Locate the cell with the specified text and output its [X, Y] center coordinate. 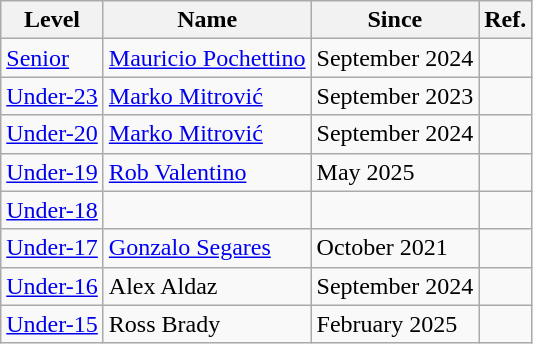
September 2023 [395, 96]
May 2025 [395, 172]
Alex Aldaz [207, 286]
Under-17 [52, 248]
Gonzalo Segares [207, 248]
Under-23 [52, 96]
Ref. [506, 20]
Level [52, 20]
Since [395, 20]
February 2025 [395, 324]
Under-16 [52, 286]
Under-19 [52, 172]
Mauricio Pochettino [207, 58]
October 2021 [395, 248]
Ross Brady [207, 324]
Under-18 [52, 210]
Name [207, 20]
Rob Valentino [207, 172]
Under-20 [52, 134]
Senior [52, 58]
Under-15 [52, 324]
